Determine the [x, y] coordinate at the center of the cell enclosing the given text.  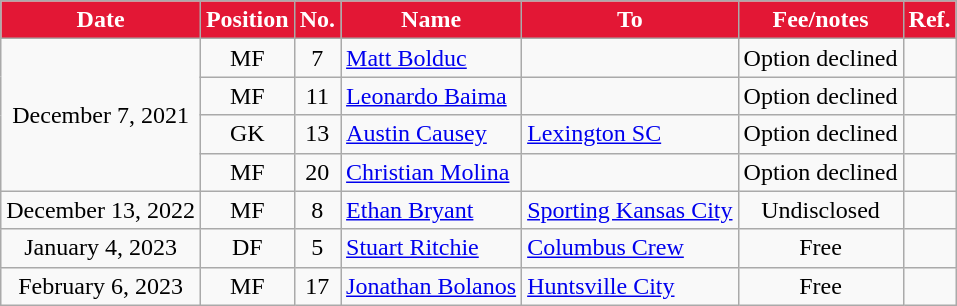
Huntsville City [630, 286]
Ethan Bryant [432, 210]
Matt Bolduc [432, 58]
Stuart Ritchie [432, 248]
8 [317, 210]
Lexington SC [630, 134]
No. [317, 20]
13 [317, 134]
December 13, 2022 [101, 210]
17 [317, 286]
February 6, 2023 [101, 286]
Ref. [930, 20]
DF [247, 248]
Undisclosed [820, 210]
Date [101, 20]
Columbus Crew [630, 248]
11 [317, 96]
Sporting Kansas City [630, 210]
Jonathan Bolanos [432, 286]
January 4, 2023 [101, 248]
December 7, 2021 [101, 115]
Name [432, 20]
Leonardo Baima [432, 96]
20 [317, 172]
Position [247, 20]
7 [317, 58]
Austin Causey [432, 134]
5 [317, 248]
To [630, 20]
Christian Molina [432, 172]
Fee/notes [820, 20]
GK [247, 134]
